Locate the cell with the specified text and output its (x, y) center coordinate. 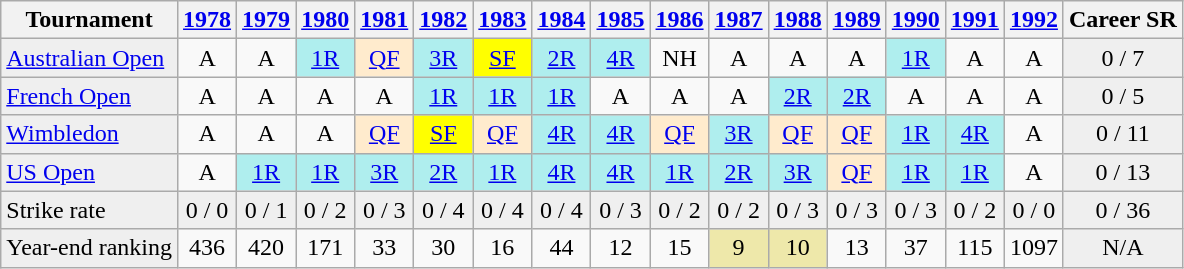
420 (266, 248)
1987 (738, 20)
Tournament (90, 20)
0 / 36 (1122, 210)
1985 (620, 20)
French Open (90, 96)
1990 (916, 20)
Wimbledon (90, 134)
1989 (856, 20)
33 (384, 248)
16 (502, 248)
1984 (562, 20)
1980 (326, 20)
1097 (1034, 248)
13 (856, 248)
1981 (384, 20)
0 / 7 (1122, 58)
1983 (502, 20)
1988 (798, 20)
1992 (1034, 20)
171 (326, 248)
N/A (1122, 248)
1982 (444, 20)
12 (620, 248)
0 / 1 (266, 210)
10 (798, 248)
Year-end ranking (90, 248)
1978 (208, 20)
Career SR (1122, 20)
0 / 13 (1122, 172)
0 / 5 (1122, 96)
US Open (90, 172)
Australian Open (90, 58)
15 (680, 248)
115 (974, 248)
1979 (266, 20)
0 / 11 (1122, 134)
1991 (974, 20)
436 (208, 248)
44 (562, 248)
9 (738, 248)
NH (680, 58)
30 (444, 248)
1986 (680, 20)
37 (916, 248)
Strike rate (90, 210)
